Scan for the cell matching the given text and deliver its (X, Y) coordinate at center. 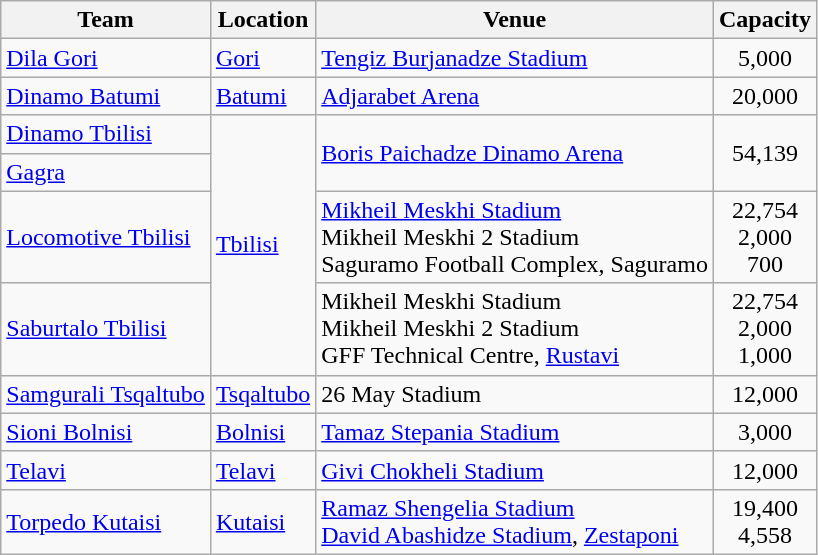
Samgurali Tsqaltubo (106, 394)
Dila Gori (106, 58)
Bolnisi (262, 432)
Tbilisi (262, 245)
Tamaz Stepania Stadium (515, 432)
Locomotive Tbilisi (106, 237)
54,139 (764, 153)
Batumi (262, 96)
Givi Chokheli Stadium (515, 470)
22,7542,000700 (764, 237)
Tengiz Burjanadze Stadium (515, 58)
Tsqaltubo (262, 394)
22,7542,0001,000 (764, 329)
Torpedo Kutaisi (106, 522)
26 May Stadium (515, 394)
Venue (515, 20)
Sioni Bolnisi (106, 432)
Team (106, 20)
Capacity (764, 20)
Adjarabet Arena (515, 96)
Kutaisi (262, 522)
Dinamo Tbilisi (106, 134)
Gagra (106, 172)
Mikheil Meskhi StadiumMikheil Meskhi 2 StadiumGFF Technical Centre, Rustavi (515, 329)
Dinamo Batumi (106, 96)
Gori (262, 58)
Location (262, 20)
Saburtalo Tbilisi (106, 329)
5,000 (764, 58)
Boris Paichadze Dinamo Arena (515, 153)
20,000 (764, 96)
3,000 (764, 432)
19,4004,558 (764, 522)
Ramaz Shengelia StadiumDavid Abashidze Stadium, Zestaponi (515, 522)
Mikheil Meskhi StadiumMikheil Meskhi 2 StadiumSaguramo Football Complex, Saguramo (515, 237)
